Return [x, y] of the center of cell containing provided text 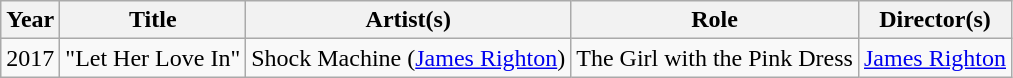
Director(s) [934, 20]
Artist(s) [408, 20]
The Girl with the Pink Dress [715, 58]
Year [30, 20]
Role [715, 20]
Title [153, 20]
2017 [30, 58]
Shock Machine (James Righton) [408, 58]
"Let Her Love In" [153, 58]
James Righton [934, 58]
